Pinpoint the cell where the given text exists, returning its (X, Y) midpoint coordinate. 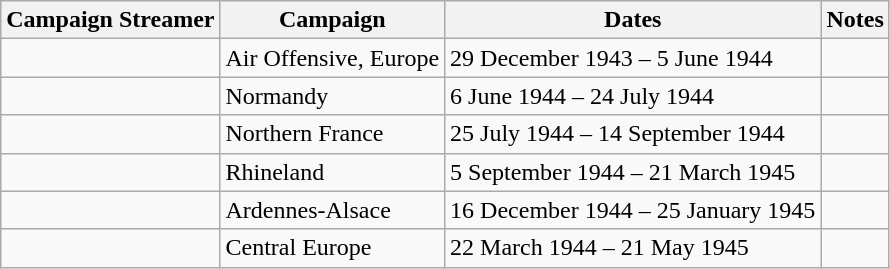
Campaign (332, 20)
6 June 1944 – 24 July 1944 (633, 96)
Rhineland (332, 172)
Air Offensive, Europe (332, 58)
Normandy (332, 96)
16 December 1944 – 25 January 1945 (633, 210)
22 March 1944 – 21 May 1945 (633, 248)
Dates (633, 20)
Campaign Streamer (110, 20)
Notes (855, 20)
Ardennes-Alsace (332, 210)
5 September 1944 – 21 March 1945 (633, 172)
Central Europe (332, 248)
25 July 1944 – 14 September 1944 (633, 134)
Northern France (332, 134)
29 December 1943 – 5 June 1944 (633, 58)
